From the cell containing the given text, extract its center point as (X, Y) coordinate. 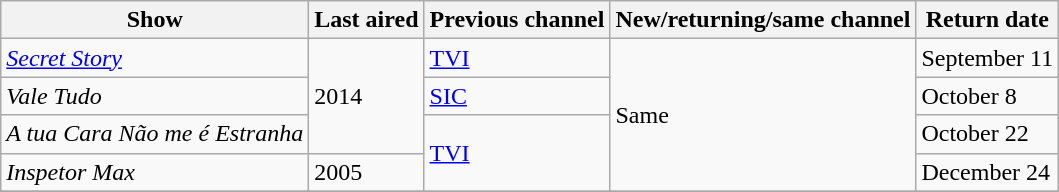
SIC (517, 96)
A tua Cara Não me é Estranha (155, 134)
Same (763, 115)
Show (155, 20)
Last aired (366, 20)
2014 (366, 96)
Vale Tudo (155, 96)
October 22 (988, 134)
September 11 (988, 58)
2005 (366, 172)
Return date (988, 20)
Previous channel (517, 20)
Secret Story (155, 58)
October 8 (988, 96)
New/returning/same channel (763, 20)
Inspetor Max (155, 172)
December 24 (988, 172)
